Provide the [X, Y] coordinate of the cell's center where the given text is located.  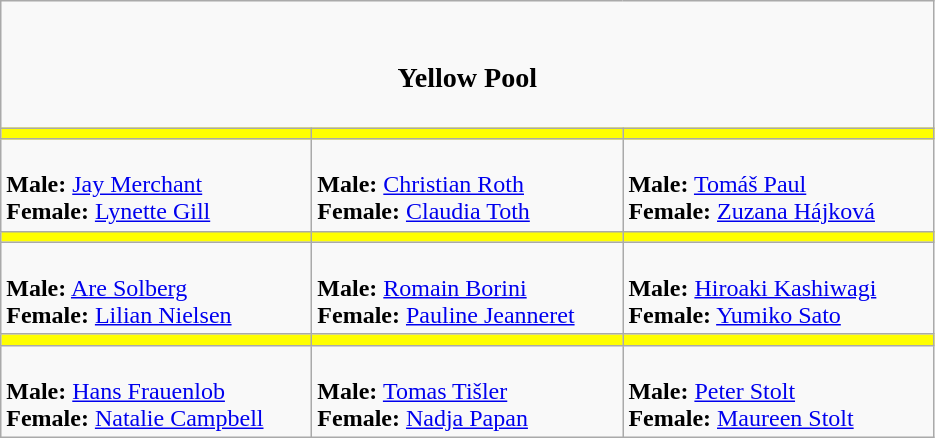
Male: Christian Roth Female: Claudia Toth [468, 185]
Yellow Pool [468, 64]
Male: Hans Frauenlob Female: Natalie Campbell [156, 391]
Male: Jay Merchant Female: Lynette Gill [156, 185]
Male: Tomas Tišler Female: Nadja Papan [468, 391]
Male: Peter Stolt Female: Maureen Stolt [778, 391]
Male: Are Solberg Female: Lilian Nielsen [156, 288]
Male: Tomáš Paul Female: Zuzana Hájková [778, 185]
Male: Hiroaki Kashiwagi Female: Yumiko Sato [778, 288]
Male: Romain Borini Female: Pauline Jeanneret [468, 288]
